Extract the (X, Y) coordinate from the center of the cell holding the provided text.  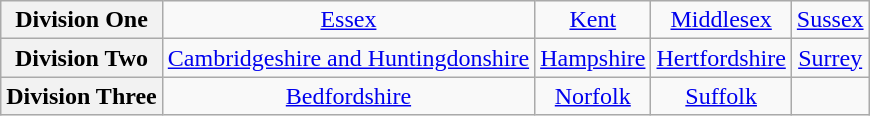
Norfolk (593, 96)
Division One (82, 20)
Essex (348, 20)
Sussex (830, 20)
Middlesex (721, 20)
Hertfordshire (721, 58)
Cambridgeshire and Huntingdonshire (348, 58)
Division Three (82, 96)
Division Two (82, 58)
Kent (593, 20)
Suffolk (721, 96)
Hampshire (593, 58)
Bedfordshire (348, 96)
Surrey (830, 58)
